Pinpoint the cell where the given text exists, returning its (x, y) midpoint coordinate. 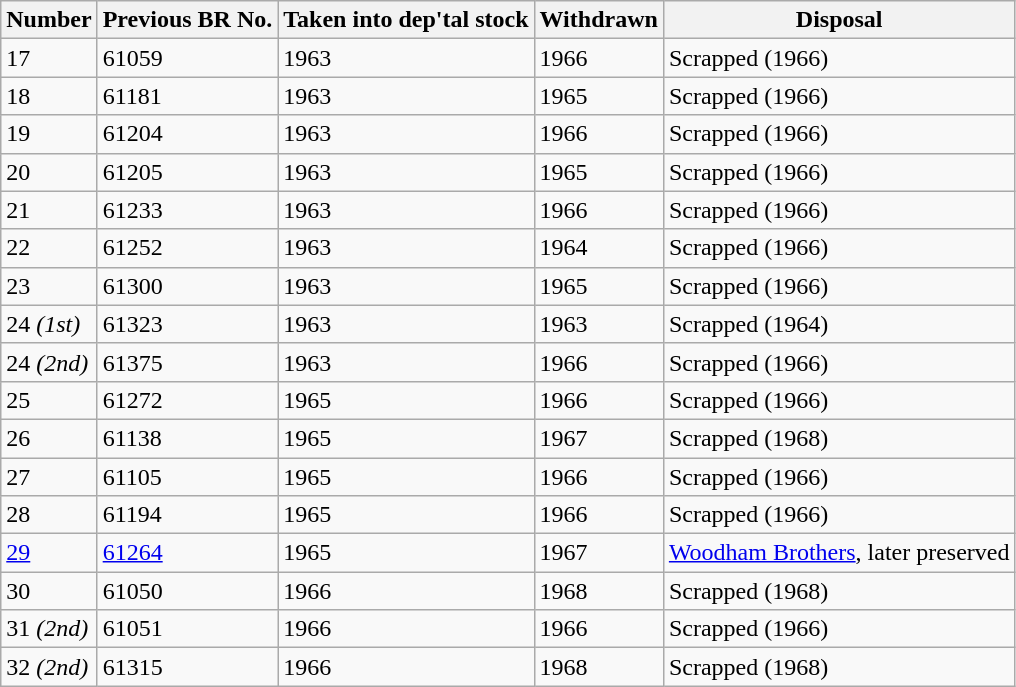
61233 (188, 210)
61051 (188, 629)
61264 (188, 553)
24 (2nd) (49, 362)
Withdrawn (598, 20)
21 (49, 210)
61272 (188, 400)
61059 (188, 58)
27 (49, 477)
Taken into dep'tal stock (406, 20)
61050 (188, 591)
61105 (188, 477)
61375 (188, 362)
25 (49, 400)
61315 (188, 667)
31 (2nd) (49, 629)
61204 (188, 134)
61205 (188, 172)
Scrapped (1964) (839, 324)
23 (49, 286)
29 (49, 553)
Disposal (839, 20)
61323 (188, 324)
Woodham Brothers, later preserved (839, 553)
26 (49, 438)
20 (49, 172)
Previous BR No. (188, 20)
28 (49, 515)
24 (1st) (49, 324)
1964 (598, 248)
17 (49, 58)
61300 (188, 286)
Number (49, 20)
32 (2nd) (49, 667)
61194 (188, 515)
18 (49, 96)
30 (49, 591)
22 (49, 248)
61252 (188, 248)
61181 (188, 96)
19 (49, 134)
61138 (188, 438)
